Determine the [x, y] coordinate at the center of the cell enclosing the given text.  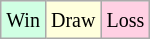
Win [24, 20]
Loss [126, 20]
Draw [72, 20]
